Extract the (x, y) coordinate from the center of the cell holding the provided text.  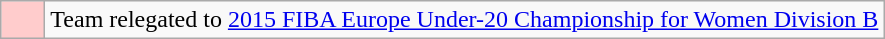
Team relegated to 2015 FIBA Europe Under-20 Championship for Women Division B (464, 20)
